Detect which cell encompasses the target text, then output its (X, Y) center coordinate. 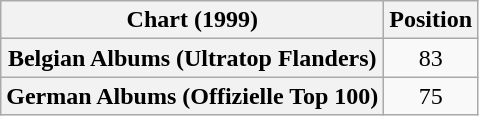
75 (431, 96)
German Albums (Offizielle Top 100) (192, 96)
83 (431, 58)
Belgian Albums (Ultratop Flanders) (192, 58)
Chart (1999) (192, 20)
Position (431, 20)
